Output the (X, Y) coordinate of the center of the cell containing the given text.  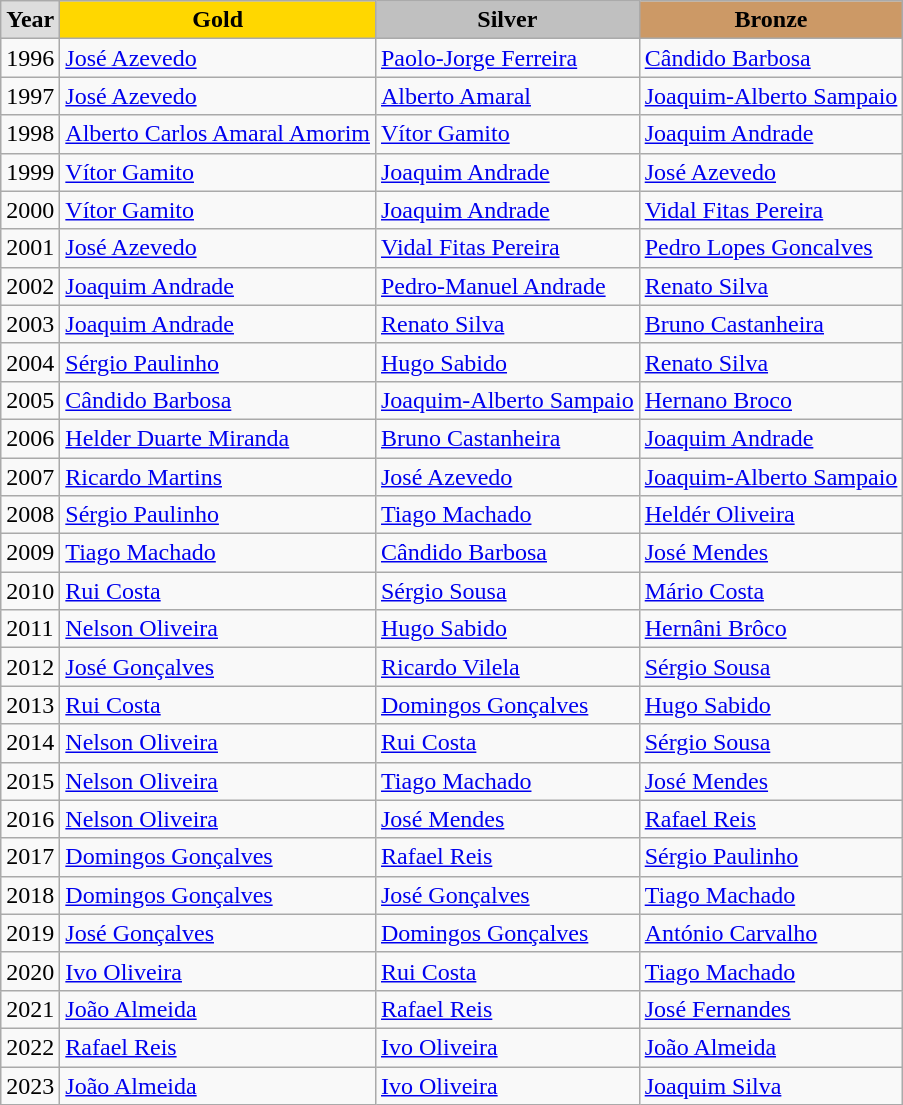
2021 (30, 1009)
2016 (30, 819)
Ricardo Martins (218, 477)
2017 (30, 857)
2010 (30, 591)
1996 (30, 58)
Joaquim Silva (771, 1085)
Bronze (771, 20)
2011 (30, 629)
Paolo-Jorge Ferreira (507, 58)
Hernano Broco (771, 400)
2003 (30, 324)
2008 (30, 515)
2000 (30, 210)
José Fernandes (771, 1009)
1997 (30, 96)
Alberto Amaral (507, 96)
2023 (30, 1085)
Alberto Carlos Amaral Amorim (218, 134)
2006 (30, 438)
1998 (30, 134)
2019 (30, 933)
2002 (30, 286)
Mário Costa (771, 591)
Pedro-Manuel Andrade (507, 286)
2009 (30, 553)
2018 (30, 895)
Hernâni Brôco (771, 629)
2012 (30, 667)
Pedro Lopes Goncalves (771, 248)
Ricardo Vilela (507, 667)
2014 (30, 743)
Year (30, 20)
Heldér Oliveira (771, 515)
Silver (507, 20)
2020 (30, 971)
2013 (30, 705)
António Carvalho (771, 933)
2005 (30, 400)
2001 (30, 248)
2004 (30, 362)
Helder Duarte Miranda (218, 438)
1999 (30, 172)
2022 (30, 1047)
Gold (218, 20)
2007 (30, 477)
2015 (30, 781)
